Output the [x, y] coordinate of the center of the cell containing the given text.  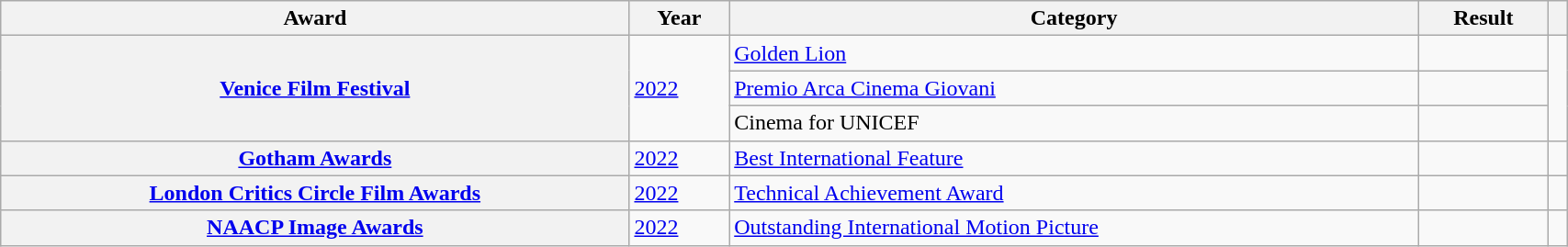
London Critics Circle Film Awards [315, 193]
Outstanding International Motion Picture [1075, 228]
Gotham Awards [315, 158]
NAACP Image Awards [315, 228]
Technical Achievement Award [1075, 193]
Golden Lion [1075, 53]
Best International Feature [1075, 158]
Venice Film Festival [315, 88]
Year [680, 18]
Result [1484, 18]
Category [1075, 18]
Award [315, 18]
Premio Arca Cinema Giovani [1075, 88]
Cinema for UNICEF [1075, 123]
